Find where the given text appears and provide that cell's center as (x, y) coordinate. 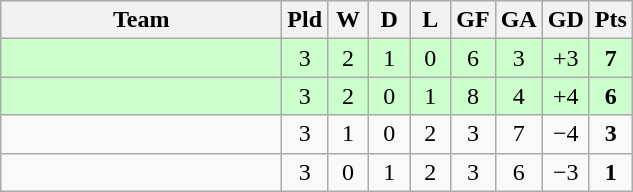
−3 (566, 172)
Pts (610, 20)
L (430, 20)
4 (518, 96)
−4 (566, 134)
Team (142, 20)
+4 (566, 96)
D (390, 20)
GF (473, 20)
W (348, 20)
GD (566, 20)
+3 (566, 58)
8 (473, 96)
Pld (305, 20)
GA (518, 20)
